Scan for the cell matching the given text and deliver its [x, y] coordinate at center. 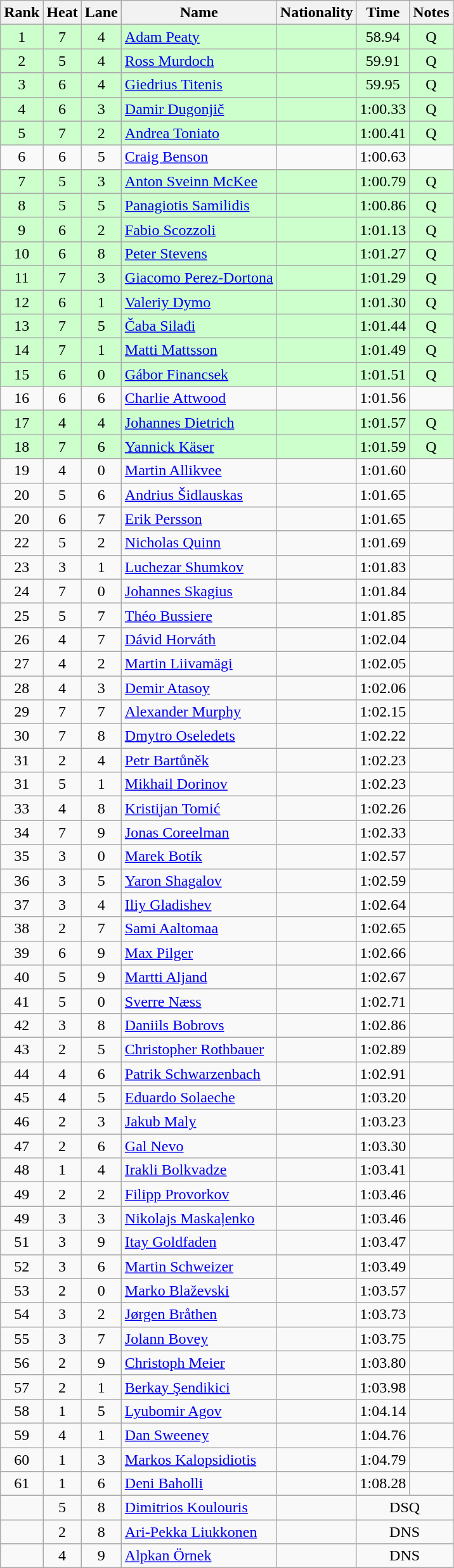
16 [22, 398]
Lyubomir Agov [199, 1411]
Jørgen Bråthen [199, 1315]
1:03.23 [383, 1122]
1:00.79 [383, 181]
47 [22, 1146]
Max Pilger [199, 953]
57 [22, 1387]
Jolann Bovey [199, 1339]
26 [22, 639]
Erik Persson [199, 519]
54 [22, 1315]
Gal Nevo [199, 1146]
Dmytro Oseledets [199, 736]
Dimitrios Koulouris [199, 1508]
Lane [101, 13]
17 [22, 423]
Heat [62, 13]
Giacomo Perez-Dortona [199, 277]
Christoph Meier [199, 1363]
Luchezar Shumkov [199, 567]
59.95 [383, 85]
1:03.47 [383, 1242]
15 [22, 374]
42 [22, 1025]
Ross Murdoch [199, 61]
1:03.20 [383, 1098]
Yaron Shagalov [199, 881]
1:02.86 [383, 1025]
55 [22, 1339]
1:01.83 [383, 567]
1:01.13 [383, 229]
1:04.79 [383, 1459]
Alexander Murphy [199, 712]
Jakub Maly [199, 1122]
Jonas Coreelman [199, 832]
1:03.49 [383, 1266]
29 [22, 712]
1:03.41 [383, 1170]
Martin Liivamägi [199, 663]
Johannes Skagius [199, 591]
1:00.86 [383, 205]
12 [22, 302]
1:01.85 [383, 615]
Irakli Bolkvadze [199, 1170]
Gábor Financsek [199, 374]
30 [22, 736]
1:03.98 [383, 1387]
Čaba Silađi [199, 326]
Valeriy Dymo [199, 302]
1:02.59 [383, 881]
1:02.06 [383, 687]
1:01.56 [383, 398]
Eduardo Solaeche [199, 1098]
Panagiotis Samilidis [199, 205]
DSQ [405, 1508]
Petr Bartůněk [199, 760]
1:01.60 [383, 471]
1:03.57 [383, 1291]
44 [22, 1074]
Time [383, 13]
13 [22, 326]
Sverre Næss [199, 1001]
1:03.80 [383, 1363]
61 [22, 1484]
56 [22, 1363]
35 [22, 857]
59 [22, 1435]
1:00.41 [383, 133]
Adam Peaty [199, 37]
Yannick Käser [199, 447]
Kristijan Tomić [199, 808]
1:02.57 [383, 857]
Alpkan Örnek [199, 1556]
Martin Schweizer [199, 1266]
22 [22, 543]
1:01.57 [383, 423]
14 [22, 350]
51 [22, 1242]
Théo Bussiere [199, 615]
1:01.59 [383, 447]
Charlie Attwood [199, 398]
Andrius Šidlauskas [199, 495]
1:02.33 [383, 832]
Sami Aaltomaa [199, 929]
48 [22, 1170]
1:02.89 [383, 1049]
1:01.27 [383, 253]
1:02.71 [383, 1001]
1:02.66 [383, 953]
Itay Goldfaden [199, 1242]
1:03.30 [383, 1146]
24 [22, 591]
59.91 [383, 61]
45 [22, 1098]
1:08.28 [383, 1484]
25 [22, 615]
1:01.69 [383, 543]
1:02.91 [383, 1074]
40 [22, 977]
Dan Sweeney [199, 1435]
1:02.64 [383, 905]
53 [22, 1291]
23 [22, 567]
27 [22, 663]
1:01.44 [383, 326]
Demir Atasoy [199, 687]
39 [22, 953]
Markos Kalopsidiotis [199, 1459]
10 [22, 253]
38 [22, 929]
Nikolajs Maskaļenko [199, 1218]
1:00.63 [383, 157]
36 [22, 881]
Anton Sveinn McKee [199, 181]
Marek Botík [199, 857]
Andrea Toniato [199, 133]
1:02.05 [383, 663]
41 [22, 1001]
Christopher Rothbauer [199, 1049]
46 [22, 1122]
Berkay Şendikici [199, 1387]
1:04.14 [383, 1411]
Martti Aljand [199, 977]
11 [22, 277]
Marko Blaževski [199, 1291]
1:01.30 [383, 302]
1:01.29 [383, 277]
Giedrius Titenis [199, 85]
1:02.04 [383, 639]
43 [22, 1049]
1:01.49 [383, 350]
Peter Stevens [199, 253]
Mikhail Dorinov [199, 784]
Damir Dugonjič [199, 109]
19 [22, 471]
1:02.22 [383, 736]
1:03.75 [383, 1339]
Fabio Scozzoli [199, 229]
Craig Benson [199, 157]
37 [22, 905]
Name [199, 13]
Notes [431, 13]
60 [22, 1459]
1:01.84 [383, 591]
Matti Mattsson [199, 350]
Iliy Gladishev [199, 905]
Patrik Schwarzenbach [199, 1074]
33 [22, 808]
58 [22, 1411]
Rank [22, 13]
1:02.65 [383, 929]
Filipp Provorkov [199, 1194]
1:02.15 [383, 712]
58.94 [383, 37]
1:02.26 [383, 808]
1:04.76 [383, 1435]
1:00.33 [383, 109]
Dávid Horváth [199, 639]
1:03.73 [383, 1315]
1:01.51 [383, 374]
Ari-Pekka Liukkonen [199, 1532]
Martin Allikvee [199, 471]
18 [22, 447]
Nicholas Quinn [199, 543]
28 [22, 687]
Daniils Bobrovs [199, 1025]
1:02.67 [383, 977]
52 [22, 1266]
34 [22, 832]
Deni Baholli [199, 1484]
Nationality [316, 13]
Johannes Dietrich [199, 423]
